Search for the cell housing the specified text and yield its (X, Y) center coordinate. 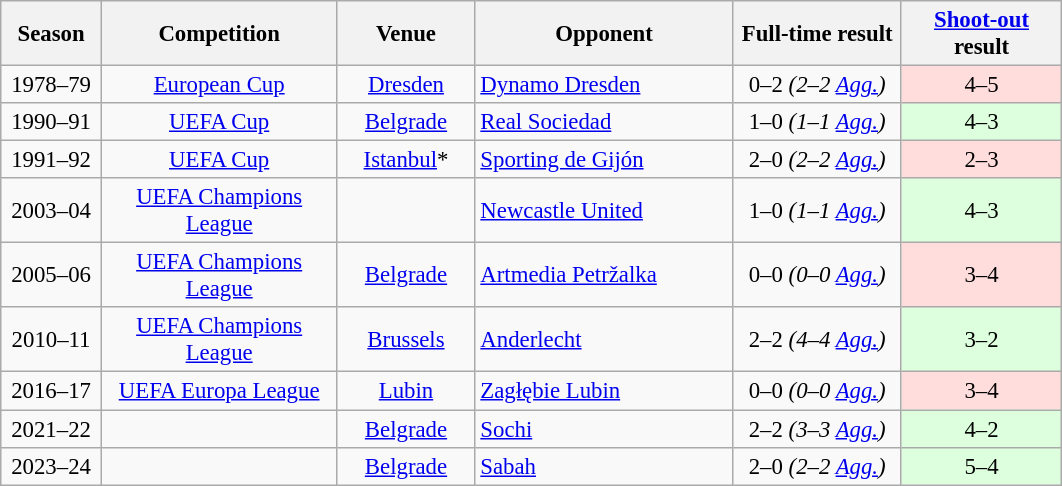
Venue (406, 34)
2–3 (982, 160)
Istanbul* (406, 160)
2023–24 (52, 466)
Real Sociedad (604, 122)
1991–92 (52, 160)
5–4 (982, 466)
1990–91 (52, 122)
Lubin (406, 391)
2010–11 (52, 340)
2005–06 (52, 276)
2016–17 (52, 391)
Sochi (604, 429)
4–5 (982, 85)
2–2 (3–3 Agg.) (817, 429)
3–2 (982, 340)
Shoot-out result (982, 34)
Dynamo Dresden (604, 85)
Sabah (604, 466)
2003–04 (52, 210)
Dresden (406, 85)
Zagłębie Lubin (604, 391)
Newcastle United (604, 210)
European Cup (219, 85)
Anderlecht (604, 340)
4–2 (982, 429)
2–2 (4–4 Agg.) (817, 340)
2021–22 (52, 429)
Opponent (604, 34)
Brussels (406, 340)
Artmedia Petržalka (604, 276)
Season (52, 34)
Full-time result (817, 34)
Competition (219, 34)
UEFA Europa League (219, 391)
1978–79 (52, 85)
0–2 (2–2 Agg.) (817, 85)
Sporting de Gijón (604, 160)
